From the cell containing the given text, extract its center point as [x, y] coordinate. 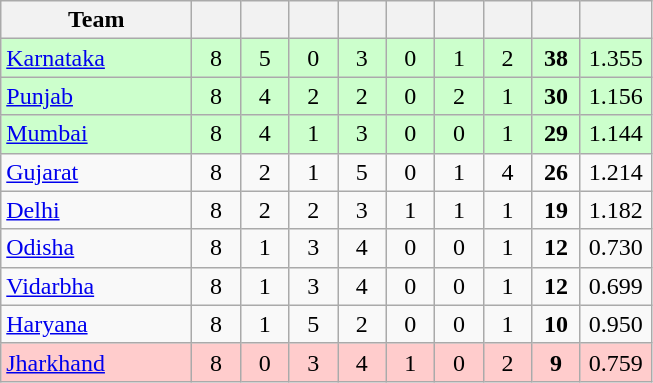
0.759 [616, 362]
Team [96, 20]
Jharkhand [96, 362]
38 [556, 58]
9 [556, 362]
Punjab [96, 96]
Odisha [96, 248]
Karnataka [96, 58]
19 [556, 210]
26 [556, 172]
Gujarat [96, 172]
1.214 [616, 172]
0.950 [616, 324]
30 [556, 96]
29 [556, 134]
10 [556, 324]
Vidarbha [96, 286]
1.156 [616, 96]
Haryana [96, 324]
1.182 [616, 210]
Mumbai [96, 134]
1.144 [616, 134]
1.355 [616, 58]
0.699 [616, 286]
Delhi [96, 210]
0.730 [616, 248]
